Identify which cell holds the provided text, then report its [x, y] central coordinate. 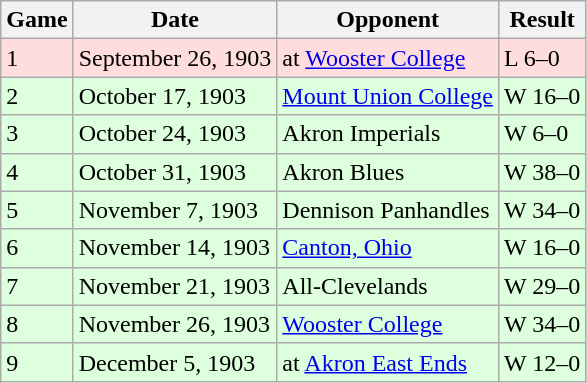
Date [175, 20]
W 12–0 [542, 362]
W 29–0 [542, 286]
Result [542, 20]
2 [37, 96]
Canton, Ohio [388, 248]
1 [37, 58]
8 [37, 324]
Mount Union College [388, 96]
Akron Imperials [388, 134]
5 [37, 210]
L 6–0 [542, 58]
December 5, 1903 [175, 362]
October 17, 1903 [175, 96]
November 21, 1903 [175, 286]
October 24, 1903 [175, 134]
September 26, 1903 [175, 58]
Game [37, 20]
Opponent [388, 20]
November 26, 1903 [175, 324]
Akron Blues [388, 172]
7 [37, 286]
All-Clevelands [388, 286]
November 14, 1903 [175, 248]
W 6–0 [542, 134]
W 38–0 [542, 172]
at Akron East Ends [388, 362]
Dennison Panhandles [388, 210]
9 [37, 362]
October 31, 1903 [175, 172]
6 [37, 248]
4 [37, 172]
Wooster College [388, 324]
at Wooster College [388, 58]
3 [37, 134]
November 7, 1903 [175, 210]
